From the cell containing the given text, extract its center point as [X, Y] coordinate. 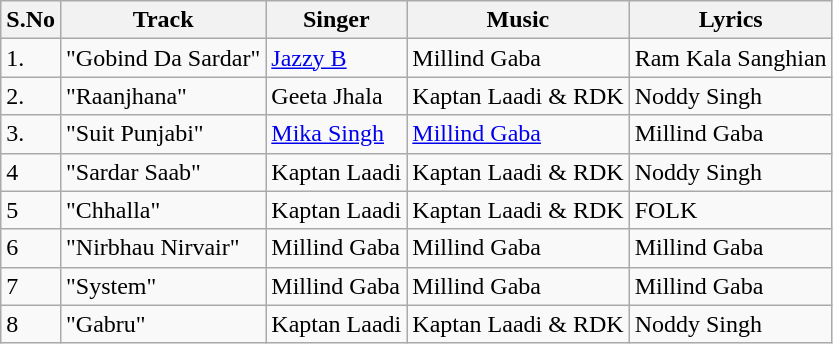
S.No [31, 20]
"Sardar Saab" [162, 172]
"Raanjhana" [162, 96]
FOLK [730, 210]
"Chhalla" [162, 210]
"Suit Punjabi" [162, 134]
5 [31, 210]
2. [31, 96]
Mika Singh [336, 134]
8 [31, 324]
"Gabru" [162, 324]
4 [31, 172]
3. [31, 134]
"Nirbhau Nirvair" [162, 248]
Geeta Jhala [336, 96]
"Gobind Da Sardar" [162, 58]
Ram Kala Sanghian [730, 58]
"System" [162, 286]
Singer [336, 20]
6 [31, 248]
Track [162, 20]
Music [518, 20]
1. [31, 58]
7 [31, 286]
Jazzy B [336, 58]
Lyrics [730, 20]
